For the text-containing cell, return its midpoint in [x, y] coordinate format. 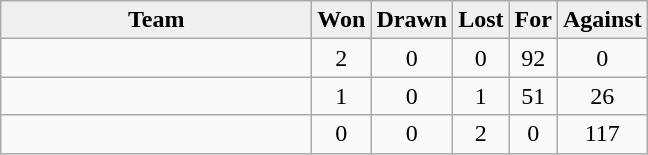
Team [156, 20]
Won [342, 20]
117 [602, 134]
Lost [481, 20]
26 [602, 96]
Drawn [412, 20]
51 [533, 96]
For [533, 20]
Against [602, 20]
92 [533, 58]
